Return (X, Y) of the center of cell containing provided text 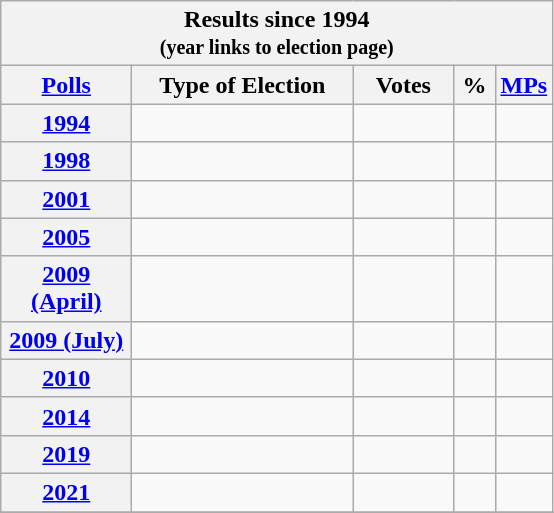
Results since 1994(year links to election page) (277, 34)
2021 (66, 492)
2005 (66, 237)
2014 (66, 416)
Type of Election (242, 85)
2009 (April) (66, 288)
% (474, 85)
1998 (66, 161)
MPs (524, 85)
2019 (66, 454)
2009 (July) (66, 340)
Polls (66, 85)
2010 (66, 378)
1994 (66, 123)
2001 (66, 199)
Votes (404, 85)
